Scan for the cell matching the given text and deliver its [X, Y] coordinate at center. 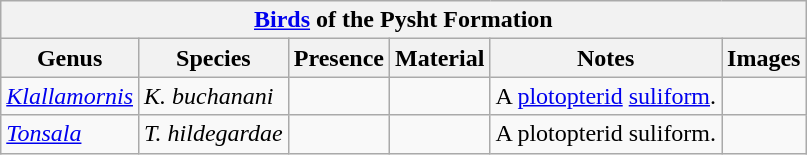
Birds of the Pysht Formation [404, 20]
Genus [70, 58]
K. buchanani [214, 96]
Klallamornis [70, 96]
Tonsala [70, 134]
Notes [606, 58]
Species [214, 58]
T. hildegardae [214, 134]
Presence [338, 58]
Images [764, 58]
Material [439, 58]
